Pinpoint the cell where the given text exists, returning its (X, Y) midpoint coordinate. 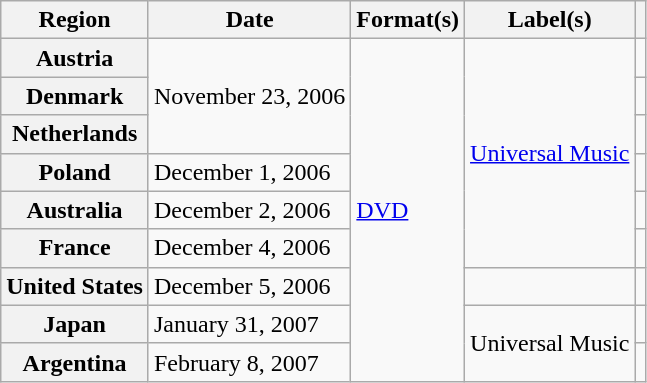
December 1, 2006 (249, 172)
France (75, 248)
Format(s) (408, 20)
Argentina (75, 362)
Date (249, 20)
Australia (75, 210)
Poland (75, 172)
February 8, 2007 (249, 362)
Label(s) (550, 20)
Denmark (75, 96)
Japan (75, 324)
December 4, 2006 (249, 248)
Region (75, 20)
United States (75, 286)
November 23, 2006 (249, 96)
Netherlands (75, 134)
December 5, 2006 (249, 286)
Austria (75, 58)
December 2, 2006 (249, 210)
January 31, 2007 (249, 324)
DVD (408, 210)
